Identify which cell holds the provided text, then report its [X, Y] central coordinate. 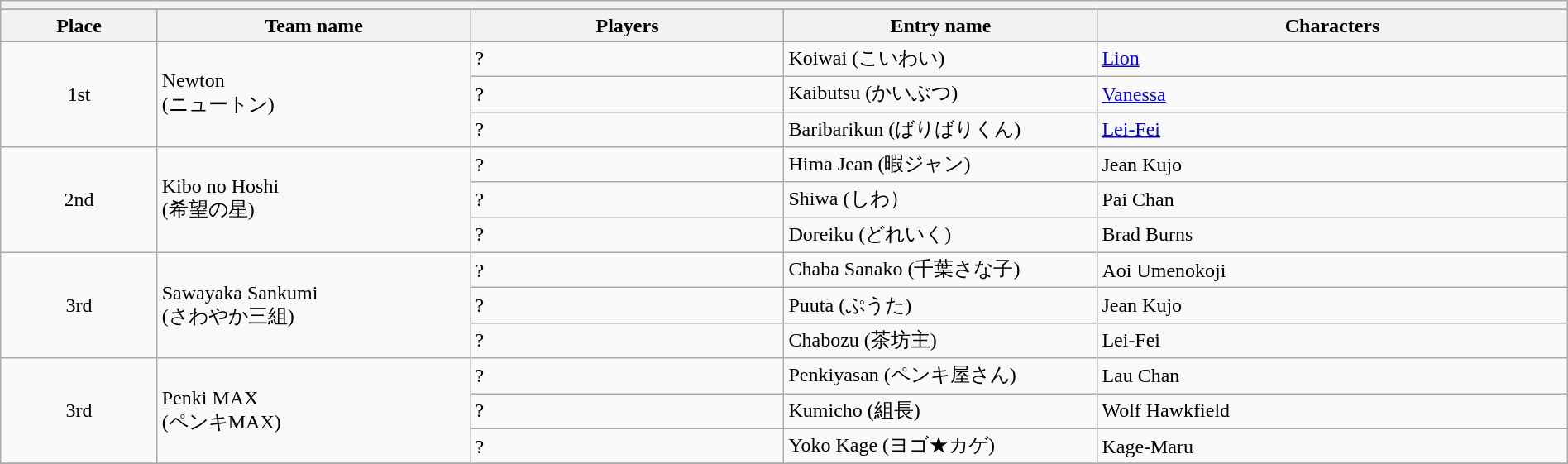
Kibo no Hoshi(希望の星) [314, 200]
Kumicho (組長) [941, 412]
Chabozu (茶坊主) [941, 341]
Chaba Sanako (千葉さな子) [941, 270]
Team name [314, 26]
Kaibutsu (かいぶつ) [941, 94]
Baribarikun (ばりばりくん) [941, 129]
Pai Chan [1332, 200]
Puuta (ぷうた) [941, 306]
Place [79, 26]
Brad Burns [1332, 235]
Penkiyasan (ペンキ屋さん) [941, 376]
Newton(ニュートン) [314, 94]
Wolf Hawkfield [1332, 412]
Hima Jean (暇ジャン) [941, 165]
Vanessa [1332, 94]
Lion [1332, 60]
Aoi Umenokoji [1332, 270]
Entry name [941, 26]
Koiwai (こいわい) [941, 60]
1st [79, 94]
Lau Chan [1332, 376]
Penki MAX(ペンキMAX) [314, 411]
Shiwa (しわ） [941, 200]
Sawayaka Sankumi(さわやか三組) [314, 305]
Yoko Kage (ヨゴ★カゲ) [941, 447]
Players [627, 26]
2nd [79, 200]
Doreiku (どれいく) [941, 235]
Kage-Maru [1332, 447]
Characters [1332, 26]
